Find where the given text appears and provide that cell's center as [X, Y] coordinate. 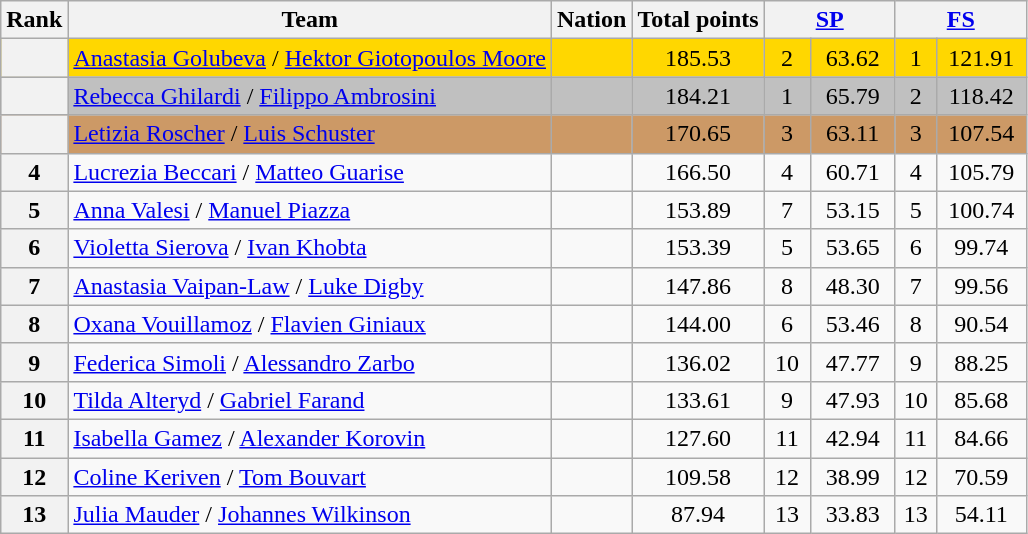
184.21 [698, 96]
109.58 [698, 477]
42.94 [852, 438]
47.93 [852, 400]
100.74 [981, 210]
127.60 [698, 438]
99.74 [981, 248]
33.83 [852, 515]
53.65 [852, 248]
136.02 [698, 362]
Team [310, 20]
FS [960, 20]
63.11 [852, 134]
Lucrezia Beccari / Matteo Guarise [310, 172]
70.59 [981, 477]
90.54 [981, 324]
48.30 [852, 286]
185.53 [698, 58]
Rank [34, 20]
Violetta Sierova / Ivan Khobta [310, 248]
Rebecca Ghilardi / Filippo Ambrosini [310, 96]
47.77 [852, 362]
Coline Keriven / Tom Bouvart [310, 477]
Anna Valesi / Manuel Piazza [310, 210]
105.79 [981, 172]
170.65 [698, 134]
38.99 [852, 477]
65.79 [852, 96]
85.68 [981, 400]
99.56 [981, 286]
147.86 [698, 286]
133.61 [698, 400]
121.91 [981, 58]
Anastasia Vaipan-Law / Luke Digby [310, 286]
Letizia Roscher / Luis Schuster [310, 134]
Oxana Vouillamoz / Flavien Giniaux [310, 324]
54.11 [981, 515]
144.00 [698, 324]
Isabella Gamez / Alexander Korovin [310, 438]
107.54 [981, 134]
Federica Simoli / Alessandro Zarbo [310, 362]
153.89 [698, 210]
Julia Mauder / Johannes Wilkinson [310, 515]
166.50 [698, 172]
84.66 [981, 438]
Anastasia Golubeva / Hektor Giotopoulos Moore [310, 58]
63.62 [852, 58]
118.42 [981, 96]
Nation [592, 20]
60.71 [852, 172]
53.15 [852, 210]
SP [830, 20]
Total points [698, 20]
53.46 [852, 324]
88.25 [981, 362]
Tilda Alteryd / Gabriel Farand [310, 400]
87.94 [698, 515]
153.39 [698, 248]
